Return [x, y] of the center of cell containing provided text 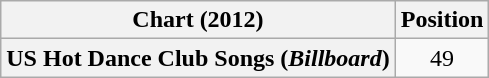
49 [442, 58]
Position [442, 20]
US Hot Dance Club Songs (Billboard) [198, 58]
Chart (2012) [198, 20]
